Output the [x, y] coordinate of the center of the cell containing the given text.  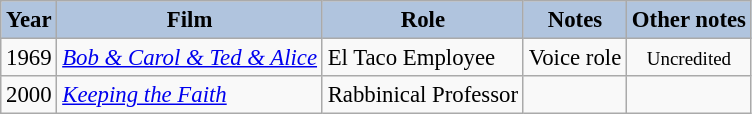
Role [422, 20]
Year [29, 20]
Keeping the Faith [190, 95]
Voice role [574, 58]
2000 [29, 95]
Other notes [690, 20]
Uncredited [690, 58]
1969 [29, 58]
Notes [574, 20]
Rabbinical Professor [422, 95]
Film [190, 20]
Bob & Carol & Ted & Alice [190, 58]
El Taco Employee [422, 58]
